Output the (x, y) coordinate of the center of the cell containing the given text.  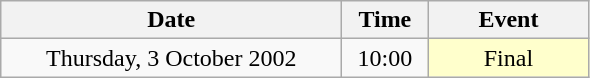
Final (508, 58)
Event (508, 20)
Time (385, 20)
Date (172, 20)
Thursday, 3 October 2002 (172, 58)
10:00 (385, 58)
